Identify which cell holds the provided text, then report its (x, y) central coordinate. 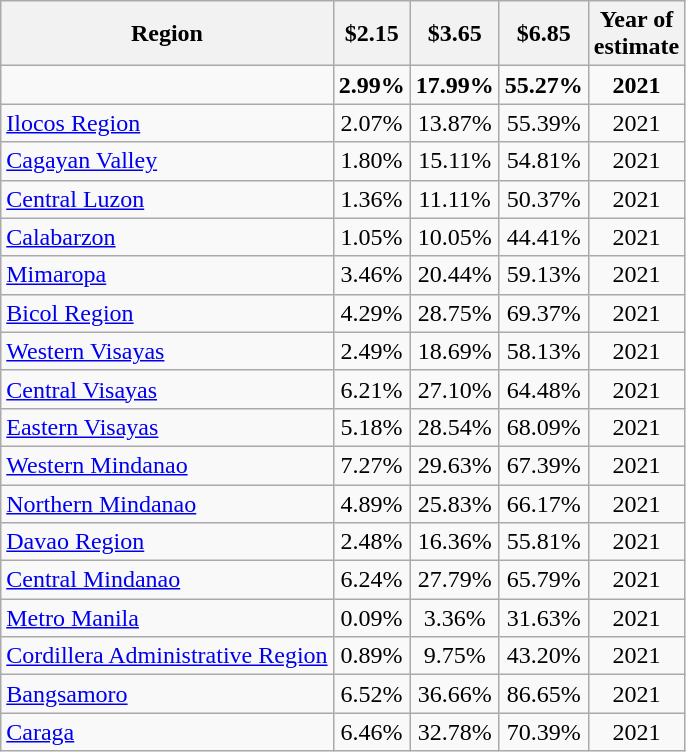
67.39% (544, 465)
Bangsamoro (167, 694)
2.99% (372, 85)
54.81% (544, 161)
Northern Mindanao (167, 503)
27.10% (454, 389)
64.48% (544, 389)
29.63% (454, 465)
Region (167, 34)
1.80% (372, 161)
Metro Manila (167, 618)
2.49% (372, 351)
4.29% (372, 313)
10.05% (454, 237)
15.11% (454, 161)
Year ofestimate (636, 34)
28.54% (454, 427)
50.37% (544, 199)
43.20% (544, 656)
Bicol Region (167, 313)
16.36% (454, 542)
36.66% (454, 694)
$3.65 (454, 34)
$6.85 (544, 34)
20.44% (454, 275)
3.36% (454, 618)
70.39% (544, 732)
3.46% (372, 275)
2.07% (372, 123)
25.83% (454, 503)
Central Luzon (167, 199)
Central Mindanao (167, 580)
44.41% (544, 237)
Western Visayas (167, 351)
18.69% (454, 351)
55.27% (544, 85)
13.87% (454, 123)
2.48% (372, 542)
66.17% (544, 503)
17.99% (454, 85)
7.27% (372, 465)
1.36% (372, 199)
59.13% (544, 275)
4.89% (372, 503)
69.37% (544, 313)
Eastern Visayas (167, 427)
0.09% (372, 618)
Cordillera Administrative Region (167, 656)
11.11% (454, 199)
6.46% (372, 732)
6.21% (372, 389)
55.39% (544, 123)
$2.15 (372, 34)
Caraga (167, 732)
86.65% (544, 694)
0.89% (372, 656)
27.79% (454, 580)
Central Visayas (167, 389)
65.79% (544, 580)
28.75% (454, 313)
58.13% (544, 351)
55.81% (544, 542)
Western Mindanao (167, 465)
Davao Region (167, 542)
Calabarzon (167, 237)
6.52% (372, 694)
Mimaropa (167, 275)
6.24% (372, 580)
Ilocos Region (167, 123)
1.05% (372, 237)
68.09% (544, 427)
32.78% (454, 732)
Cagayan Valley (167, 161)
5.18% (372, 427)
9.75% (454, 656)
31.63% (544, 618)
